Find where the given text appears and provide that cell's center as (x, y) coordinate. 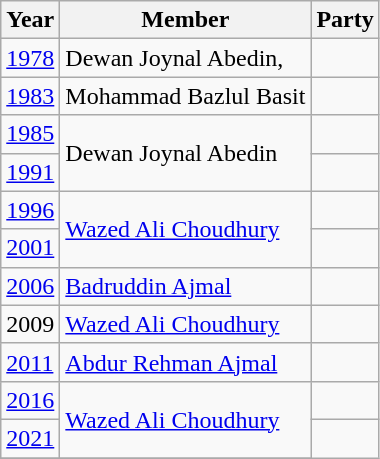
1978 (30, 58)
Badruddin Ajmal (186, 286)
Mohammad Bazlul Basit (186, 96)
1991 (30, 172)
2001 (30, 248)
2006 (30, 286)
Member (186, 20)
1983 (30, 96)
1996 (30, 210)
Year (30, 20)
1985 (30, 134)
2021 (30, 438)
Dewan Joynal Abedin, (186, 58)
Dewan Joynal Abedin (186, 153)
Party (345, 20)
2009 (30, 324)
2011 (30, 362)
2016 (30, 400)
Abdur Rehman Ajmal (186, 362)
